Output the [X, Y] coordinate of the center of the cell containing the given text.  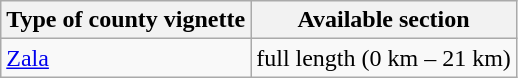
Available section [384, 20]
Zala [126, 58]
full length (0 km – 21 km) [384, 58]
Type of county vignette [126, 20]
